Detect which cell encompasses the target text, then output its [x, y] center coordinate. 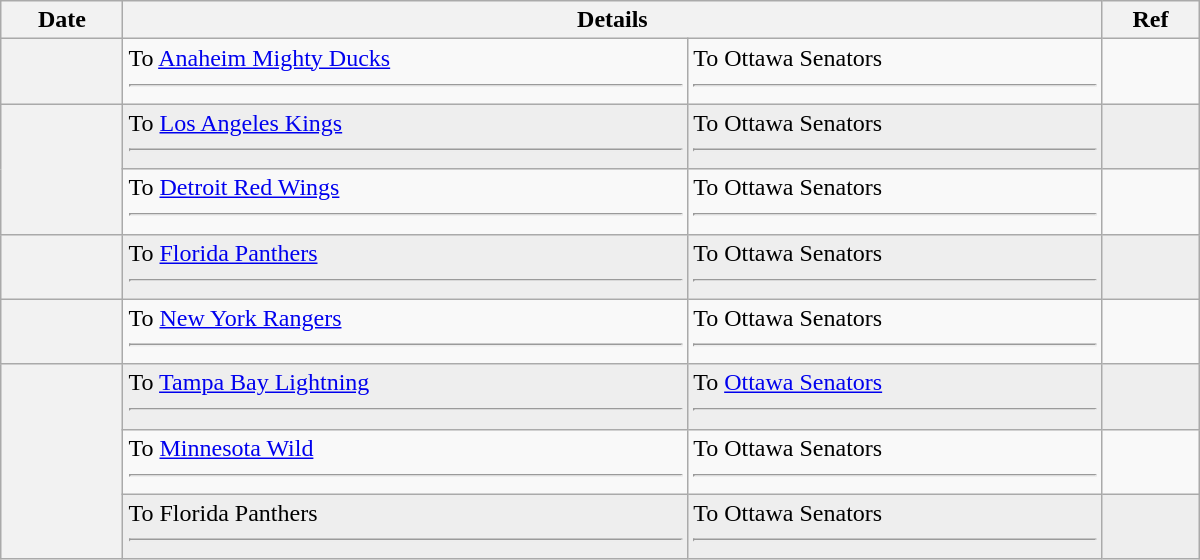
To Minnesota Wild [406, 462]
To New York Rangers [406, 332]
Details [612, 20]
To Los Angeles Kings [406, 136]
To Tampa Bay Lightning [406, 396]
Date [62, 20]
Ref [1150, 20]
To Anaheim Mighty Ducks [406, 72]
To Detroit Red Wings [406, 202]
